Locate the cell with the specified text and output its [x, y] center coordinate. 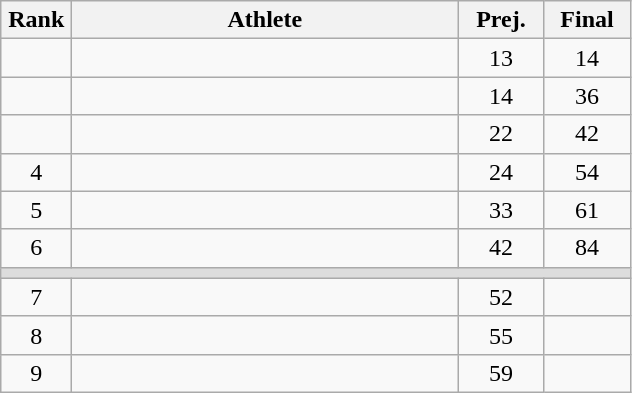
6 [36, 248]
22 [501, 134]
Rank [36, 20]
84 [587, 248]
36 [587, 96]
24 [501, 172]
13 [501, 58]
4 [36, 172]
33 [501, 210]
54 [587, 172]
55 [501, 335]
9 [36, 373]
Athlete [265, 20]
52 [501, 297]
Final [587, 20]
Prej. [501, 20]
8 [36, 335]
5 [36, 210]
59 [501, 373]
61 [587, 210]
7 [36, 297]
